Extract the [x, y] coordinate from the center of the cell holding the provided text.  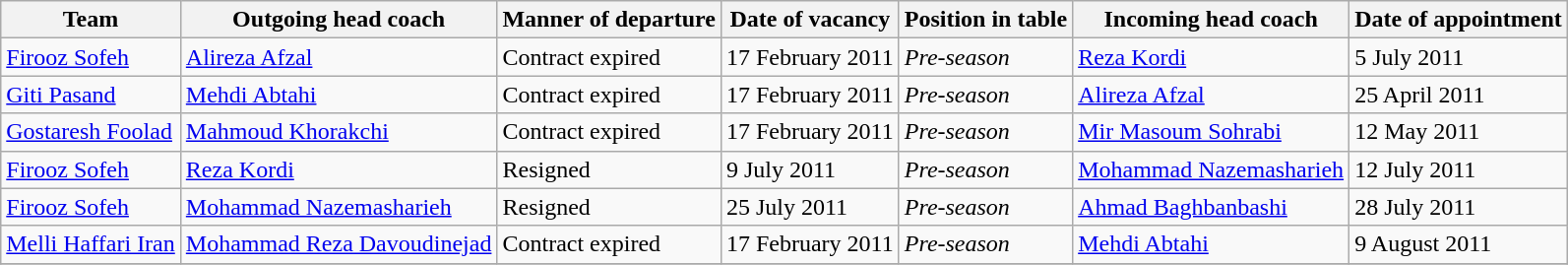
Outgoing head coach [339, 20]
Ahmad Baghbanbashi [1211, 207]
9 July 2011 [809, 169]
Mohammad Reza Davoudinejad [339, 244]
Incoming head coach [1211, 20]
25 July 2011 [809, 207]
Team [91, 20]
12 July 2011 [1459, 169]
5 July 2011 [1459, 57]
Melli Haffari Iran [91, 244]
25 April 2011 [1459, 95]
Manner of departure [608, 20]
12 May 2011 [1459, 132]
Giti Pasand [91, 95]
Position in table [985, 20]
28 July 2011 [1459, 207]
Mahmoud Khorakchi [339, 132]
9 August 2011 [1459, 244]
Date of appointment [1459, 20]
Gostaresh Foolad [91, 132]
Date of vacancy [809, 20]
Mir Masoum Sohrabi [1211, 132]
